Provide the [X, Y] coordinate of the cell's center where the given text is located.  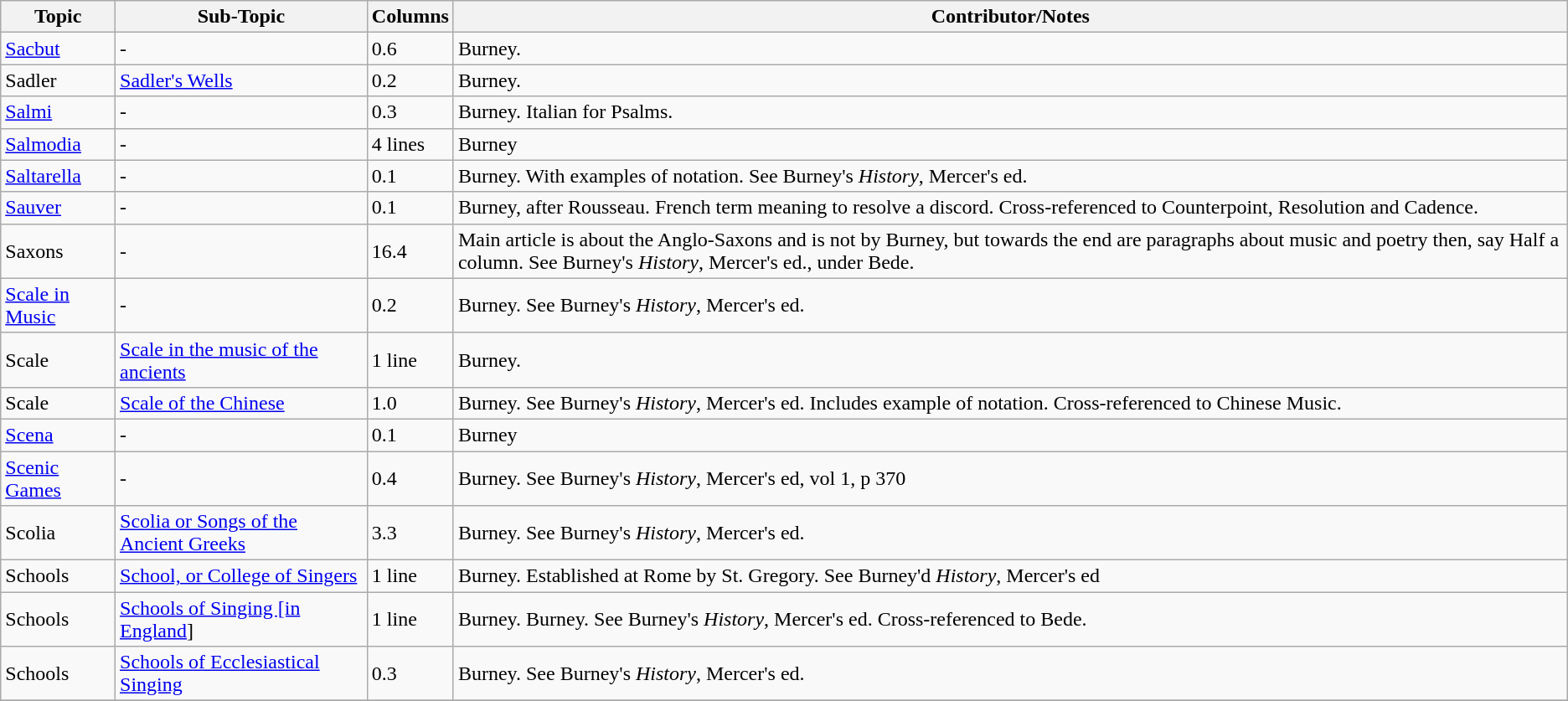
Burney. See Burney's History, Mercer's ed, vol 1, p 370 [1010, 477]
Burney. Burney. See Burney's History, Mercer's ed. Cross-referenced to Bede. [1010, 620]
Scale in Music [59, 305]
Schools of Singing [in England] [241, 620]
4 lines [410, 144]
Burney. With examples of notation. See Burney's History, Mercer's ed. [1010, 176]
Burney. See Burney's History, Mercer's ed. Includes example of notation. Cross-referenced to Chinese Music. [1010, 403]
School, or College of Singers [241, 576]
Sacbut [59, 49]
Scolia or Songs of the Ancient Greeks [241, 533]
0.4 [410, 477]
Scenic Games [59, 477]
Salmodia [59, 144]
Scolia [59, 533]
Saltarella [59, 176]
1.0 [410, 403]
Salmi [59, 112]
Contributor/Notes [1010, 17]
Saxons [59, 251]
Scale of the Chinese [241, 403]
Columns [410, 17]
Schools of Ecclesiastical Singing [241, 673]
Burney. Established at Rome by St. Gregory. See Burney'd History, Mercer's ed [1010, 576]
0.6 [410, 49]
Scale in the music of the ancients [241, 360]
Sub-Topic [241, 17]
Sadler [59, 80]
Scena [59, 435]
Burney. Italian for Psalms. [1010, 112]
Burney, after Rousseau. French term meaning to resolve a discord. Cross-referenced to Counterpoint, Resolution and Cadence. [1010, 208]
Sauver [59, 208]
Sadler's Wells [241, 80]
Topic [59, 17]
3.3 [410, 533]
16.4 [410, 251]
